Pinpoint the cell where the given text exists, returning its (X, Y) midpoint coordinate. 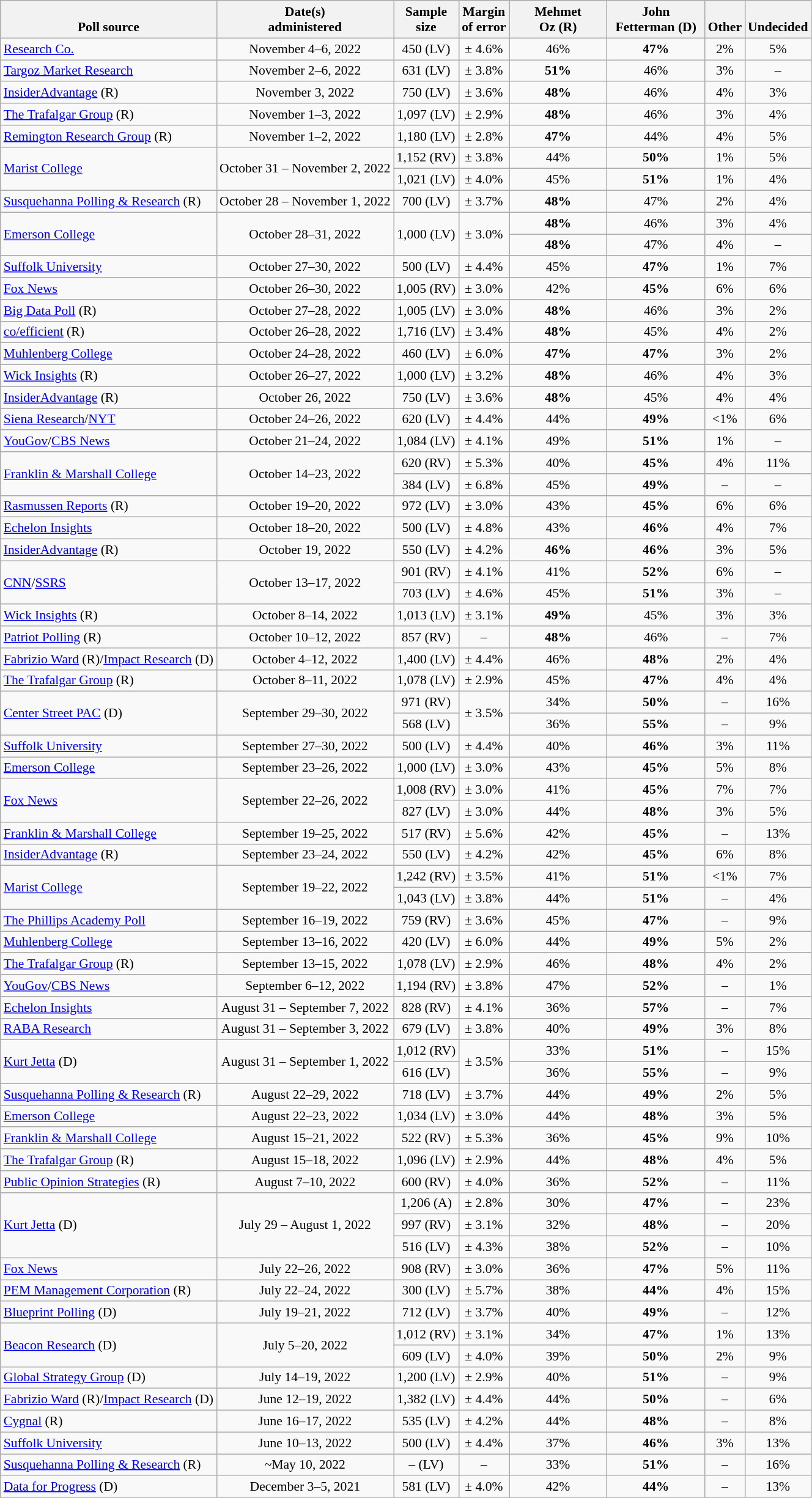
Patriot Polling (R) (109, 637)
± 5.6% (484, 833)
522 (RV) (427, 1138)
700 (LV) (427, 202)
MehmetOz (R) (558, 20)
1,206 (A) (427, 1203)
± 3.2% (484, 376)
September 27–30, 2022 (305, 746)
± 5.7% (484, 1291)
August 31 – September 3, 2022 (305, 1029)
November 4–6, 2022 (305, 49)
20% (778, 1225)
October 13–17, 2022 (305, 582)
Targoz Market Research (109, 71)
July 29 – August 1, 2022 (305, 1225)
420 (LV) (427, 942)
12% (778, 1313)
23% (778, 1203)
1,200 (LV) (427, 1378)
± 4.8% (484, 528)
Rasmussen Reports (R) (109, 506)
971 (RV) (427, 703)
July 22–26, 2022 (305, 1269)
1,716 (LV) (427, 332)
1,152 (RV) (427, 158)
Undecided (778, 20)
July 19–21, 2022 (305, 1313)
September 19–22, 2022 (305, 888)
September 22–26, 2022 (305, 801)
39% (558, 1356)
October 24–28, 2022 (305, 354)
Data for Progress (D) (109, 1487)
Blueprint Polling (D) (109, 1313)
October 14–23, 2022 (305, 473)
September 13–16, 2022 (305, 942)
620 (LV) (427, 419)
1,008 (RV) (427, 790)
co/efficient (R) (109, 332)
October 4–12, 2022 (305, 659)
Date(s)administered (305, 20)
RABA Research (109, 1029)
30% (558, 1203)
September 6–12, 2022 (305, 986)
Other (725, 20)
Poll source (109, 20)
Remington Research Group (R) (109, 136)
828 (RV) (427, 1008)
JohnFetterman (D) (656, 20)
CNN/SSRS (109, 582)
– (LV) (427, 1465)
The Phillips Academy Poll (109, 920)
November 2–6, 2022 (305, 71)
Marginof error (484, 20)
August 7–10, 2022 (305, 1182)
1,097 (LV) (427, 114)
857 (RV) (427, 637)
997 (RV) (427, 1225)
972 (LV) (427, 506)
October 24–26, 2022 (305, 419)
517 (RV) (427, 833)
620 (RV) (427, 463)
October 21–24, 2022 (305, 441)
October 8–14, 2022 (305, 616)
August 22–29, 2022 (305, 1094)
1,180 (LV) (427, 136)
1,096 (LV) (427, 1160)
1,034 (LV) (427, 1116)
384 (LV) (427, 485)
703 (LV) (427, 594)
October 28–31, 2022 (305, 234)
1,021 (LV) (427, 180)
1,005 (RV) (427, 289)
August 22–23, 2022 (305, 1116)
516 (LV) (427, 1247)
Center Street PAC (D) (109, 713)
Samplesize (427, 20)
October 26–30, 2022 (305, 289)
1,400 (LV) (427, 659)
1,013 (LV) (427, 616)
August 31 – September 7, 2022 (305, 1008)
Cygnal (R) (109, 1422)
57% (656, 1008)
June 12–19, 2022 (305, 1400)
± 4.3% (484, 1247)
Siena Research/NYT (109, 419)
535 (LV) (427, 1422)
600 (RV) (427, 1182)
Beacon Research (D) (109, 1345)
October 31 – November 2, 2022 (305, 169)
1,194 (RV) (427, 986)
July 22–24, 2022 (305, 1291)
Public Opinion Strategies (R) (109, 1182)
1,084 (LV) (427, 441)
October 26–28, 2022 (305, 332)
Big Data Poll (R) (109, 311)
December 3–5, 2021 (305, 1487)
616 (LV) (427, 1073)
October 26, 2022 (305, 397)
October 10–12, 2022 (305, 637)
1,043 (LV) (427, 899)
1,382 (LV) (427, 1400)
581 (LV) (427, 1487)
827 (LV) (427, 811)
October 28 – November 1, 2022 (305, 202)
Global Strategy Group (D) (109, 1378)
450 (LV) (427, 49)
September 19–25, 2022 (305, 833)
300 (LV) (427, 1291)
October 8–11, 2022 (305, 681)
568 (LV) (427, 725)
September 16–19, 2022 (305, 920)
Research Co. (109, 49)
October 19, 2022 (305, 550)
609 (LV) (427, 1356)
October 26–27, 2022 (305, 376)
August 15–18, 2022 (305, 1160)
712 (LV) (427, 1313)
~May 10, 2022 (305, 1465)
November 1–3, 2022 (305, 114)
July 14–19, 2022 (305, 1378)
September 23–24, 2022 (305, 855)
1,005 (LV) (427, 311)
32% (558, 1225)
November 1–2, 2022 (305, 136)
1,242 (RV) (427, 877)
901 (RV) (427, 572)
October 27–28, 2022 (305, 311)
759 (RV) (427, 920)
June 10–13, 2022 (305, 1443)
September 29–30, 2022 (305, 713)
August 31 – September 1, 2022 (305, 1061)
± 6.8% (484, 485)
September 23–26, 2022 (305, 768)
460 (LV) (427, 354)
October 18–20, 2022 (305, 528)
August 15–21, 2022 (305, 1138)
October 27–30, 2022 (305, 267)
October 19–20, 2022 (305, 506)
718 (LV) (427, 1094)
September 13–15, 2022 (305, 964)
679 (LV) (427, 1029)
PEM Management Corporation (R) (109, 1291)
631 (LV) (427, 71)
November 3, 2022 (305, 93)
June 16–17, 2022 (305, 1422)
908 (RV) (427, 1269)
37% (558, 1443)
± 3.4% (484, 332)
July 5–20, 2022 (305, 1345)
